Pinpoint the cell where the given text exists, returning its [x, y] midpoint coordinate. 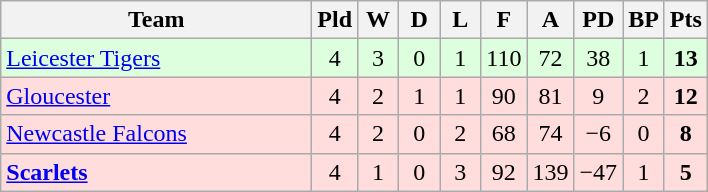
Newcastle Falcons [156, 134]
PD [598, 20]
13 [686, 58]
Pld [335, 20]
−47 [598, 172]
Scarlets [156, 172]
81 [550, 96]
Pts [686, 20]
W [378, 20]
BP [644, 20]
Gloucester [156, 96]
12 [686, 96]
Leicester Tigers [156, 58]
9 [598, 96]
F [504, 20]
68 [504, 134]
72 [550, 58]
A [550, 20]
90 [504, 96]
74 [550, 134]
D [420, 20]
Team [156, 20]
L [460, 20]
38 [598, 58]
−6 [598, 134]
139 [550, 172]
8 [686, 134]
92 [504, 172]
5 [686, 172]
110 [504, 58]
